From the cell containing the given text, extract its center point as (x, y) coordinate. 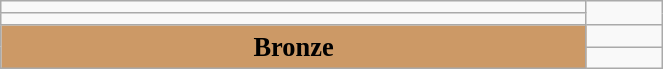
Bronze (294, 46)
